Provide the [x, y] coordinate of the cell's center where the given text is located.  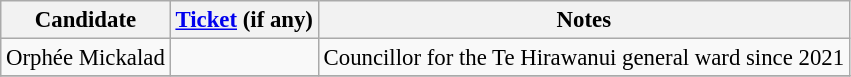
Ticket (if any) [244, 20]
Councillor for the Te Hirawanui general ward since 2021 [584, 58]
Orphée Mickalad [86, 58]
Notes [584, 20]
Candidate [86, 20]
